Scan for the cell matching the given text and deliver its [x, y] coordinate at center. 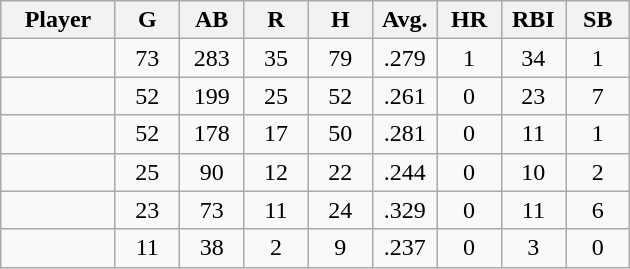
35 [276, 58]
12 [276, 172]
50 [340, 134]
G [147, 20]
199 [211, 96]
6 [598, 210]
H [340, 20]
R [276, 20]
24 [340, 210]
7 [598, 96]
.237 [404, 248]
9 [340, 248]
17 [276, 134]
10 [533, 172]
38 [211, 248]
AB [211, 20]
.329 [404, 210]
Avg. [404, 20]
.244 [404, 172]
Player [58, 20]
178 [211, 134]
34 [533, 58]
283 [211, 58]
SB [598, 20]
HR [469, 20]
3 [533, 248]
.281 [404, 134]
RBI [533, 20]
22 [340, 172]
90 [211, 172]
79 [340, 58]
.279 [404, 58]
.261 [404, 96]
